Extract the [X, Y] coordinate from the center of the cell holding the provided text.  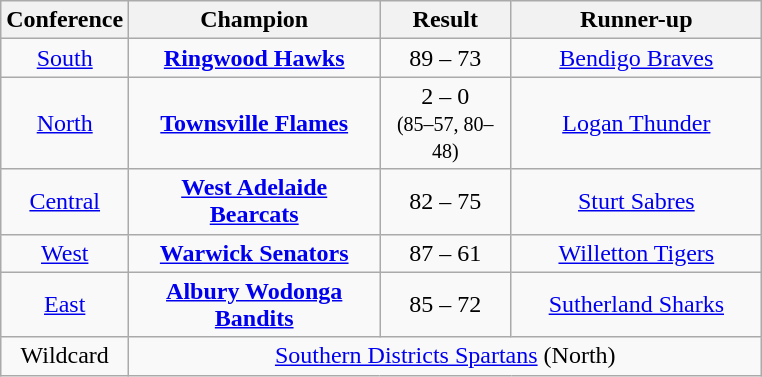
East [65, 304]
Sturt Sabres [636, 202]
West Adelaide Bearcats [254, 202]
Wildcard [65, 356]
Sutherland Sharks [636, 304]
West [65, 253]
89 – 73 [446, 58]
Southern Districts Spartans (North) [446, 356]
Runner-up [636, 20]
Willetton Tigers [636, 253]
Ringwood Hawks [254, 58]
South [65, 58]
Logan Thunder [636, 123]
Bendigo Braves [636, 58]
Conference [65, 20]
North [65, 123]
Central [65, 202]
Townsville Flames [254, 123]
87 – 61 [446, 253]
82 – 75 [446, 202]
Result [446, 20]
2 – 0(85–57, 80–48) [446, 123]
85 – 72 [446, 304]
Albury Wodonga Bandits [254, 304]
Warwick Senators [254, 253]
Champion [254, 20]
